Output the (X, Y) coordinate of the center of the cell containing the given text.  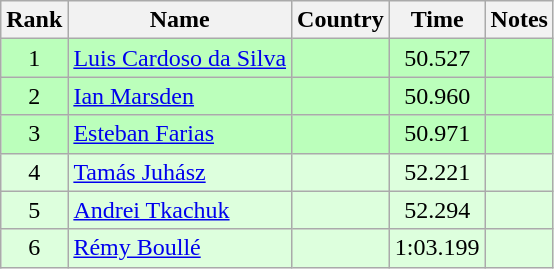
Notes (519, 20)
1 (34, 58)
Name (180, 20)
5 (34, 210)
Ian Marsden (180, 96)
50.960 (437, 96)
52.294 (437, 210)
Time (437, 20)
1:03.199 (437, 248)
50.971 (437, 134)
2 (34, 96)
6 (34, 248)
Rémy Boullé (180, 248)
3 (34, 134)
Andrei Tkachuk (180, 210)
Esteban Farias (180, 134)
52.221 (437, 172)
Tamás Juhász (180, 172)
Country (341, 20)
Luis Cardoso da Silva (180, 58)
50.527 (437, 58)
Rank (34, 20)
4 (34, 172)
